Capture the cell that displays the provided text and extract its [x, y] central coordinate. 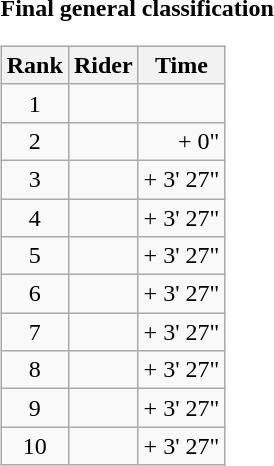
8 [34, 370]
4 [34, 217]
+ 0" [182, 141]
Rider [103, 65]
3 [34, 179]
1 [34, 103]
Time [182, 65]
2 [34, 141]
Rank [34, 65]
6 [34, 294]
9 [34, 408]
5 [34, 256]
10 [34, 446]
7 [34, 332]
